Extract the (x, y) coordinate from the center of the cell holding the provided text.  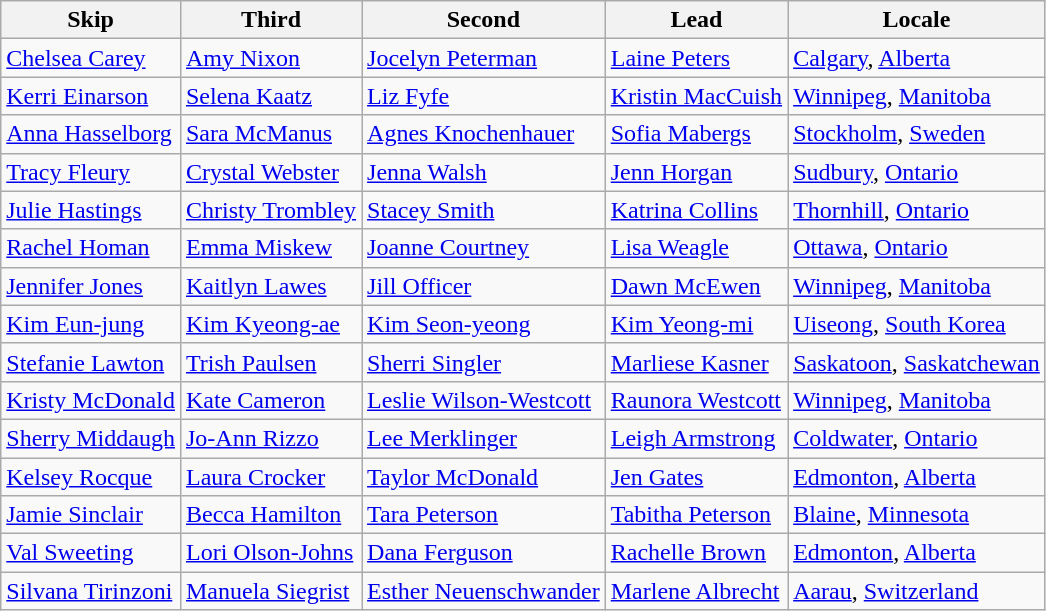
Tabitha Peterson (696, 515)
Julie Hastings (91, 210)
Sofia Mabergs (696, 134)
Rachelle Brown (696, 553)
Jennifer Jones (91, 286)
Lori Olson-Johns (270, 553)
Dana Ferguson (484, 553)
Silvana Tirinzoni (91, 591)
Skip (91, 20)
Kim Eun-jung (91, 324)
Kim Seon-yeong (484, 324)
Amy Nixon (270, 58)
Val Sweeting (91, 553)
Katrina Collins (696, 210)
Coldwater, Ontario (917, 438)
Kate Cameron (270, 400)
Agnes Knochenhauer (484, 134)
Saskatoon, Saskatchewan (917, 362)
Laura Crocker (270, 477)
Kristin MacCuish (696, 96)
Aarau, Switzerland (917, 591)
Ottawa, Ontario (917, 248)
Jo-Ann Rizzo (270, 438)
Crystal Webster (270, 172)
Kim Kyeong-ae (270, 324)
Stefanie Lawton (91, 362)
Laine Peters (696, 58)
Third (270, 20)
Tara Peterson (484, 515)
Christy Trombley (270, 210)
Jen Gates (696, 477)
Raunora Westcott (696, 400)
Calgary, Alberta (917, 58)
Uiseong, South Korea (917, 324)
Emma Miskew (270, 248)
Sherri Singler (484, 362)
Kaitlyn Lawes (270, 286)
Chelsea Carey (91, 58)
Stockholm, Sweden (917, 134)
Lead (696, 20)
Sudbury, Ontario (917, 172)
Tracy Fleury (91, 172)
Jocelyn Peterman (484, 58)
Joanne Courtney (484, 248)
Jenn Horgan (696, 172)
Kerri Einarson (91, 96)
Sara McManus (270, 134)
Jill Officer (484, 286)
Second (484, 20)
Manuela Siegrist (270, 591)
Stacey Smith (484, 210)
Becca Hamilton (270, 515)
Jenna Walsh (484, 172)
Taylor McDonald (484, 477)
Thornhill, Ontario (917, 210)
Jamie Sinclair (91, 515)
Anna Hasselborg (91, 134)
Esther Neuenschwander (484, 591)
Lee Merklinger (484, 438)
Marlene Albrecht (696, 591)
Marliese Kasner (696, 362)
Sherry Middaugh (91, 438)
Rachel Homan (91, 248)
Leigh Armstrong (696, 438)
Kelsey Rocque (91, 477)
Trish Paulsen (270, 362)
Dawn McEwen (696, 286)
Kim Yeong-mi (696, 324)
Blaine, Minnesota (917, 515)
Liz Fyfe (484, 96)
Lisa Weagle (696, 248)
Leslie Wilson-Westcott (484, 400)
Locale (917, 20)
Kristy McDonald (91, 400)
Selena Kaatz (270, 96)
